Output the [X, Y] coordinate of the center of the cell containing the given text.  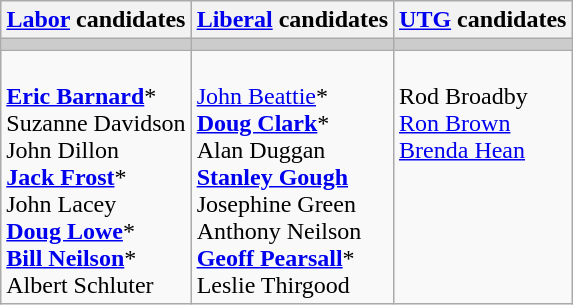
Labor candidates [96, 20]
Rod Broadby Ron Brown Brenda Hean [483, 177]
UTG candidates [483, 20]
Liberal candidates [292, 20]
John Beattie* Doug Clark* Alan Duggan Stanley Gough Josephine Green Anthony Neilson Geoff Pearsall* Leslie Thirgood [292, 177]
Eric Barnard* Suzanne Davidson John Dillon Jack Frost* John Lacey Doug Lowe* Bill Neilson* Albert Schluter [96, 177]
